Find where the given text appears and provide that cell's center as (x, y) coordinate. 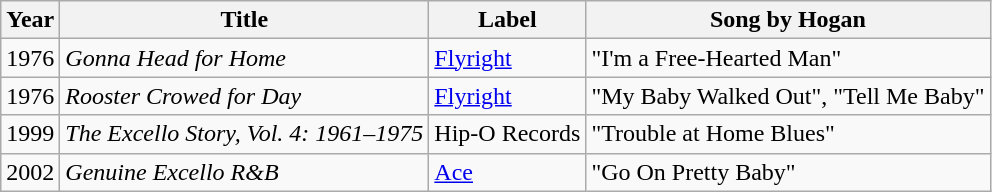
Label (508, 20)
"Trouble at Home Blues" (788, 134)
Rooster Crowed for Day (244, 96)
"My Baby Walked Out", "Tell Me Baby" (788, 96)
Year (30, 20)
Hip-O Records (508, 134)
"I'm a Free-Hearted Man" (788, 58)
"Go On Pretty Baby" (788, 172)
Gonna Head for Home (244, 58)
The Excello Story, Vol. 4: 1961–1975 (244, 134)
1999 (30, 134)
Ace (508, 172)
2002 (30, 172)
Title (244, 20)
Song by Hogan (788, 20)
Genuine Excello R&B (244, 172)
